Determine the (X, Y) coordinate at the center of the cell enclosing the given text.  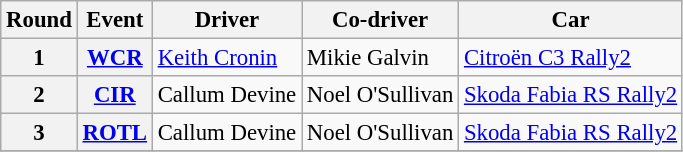
3 (39, 133)
Round (39, 20)
Keith Cronin (226, 58)
Event (114, 20)
Car (571, 20)
CIR (114, 95)
Driver (226, 20)
WCR (114, 58)
2 (39, 95)
1 (39, 58)
ROTL (114, 133)
Mikie Galvin (380, 58)
Co-driver (380, 20)
Citroën C3 Rally2 (571, 58)
